Return [X, Y] of the center of cell containing provided text 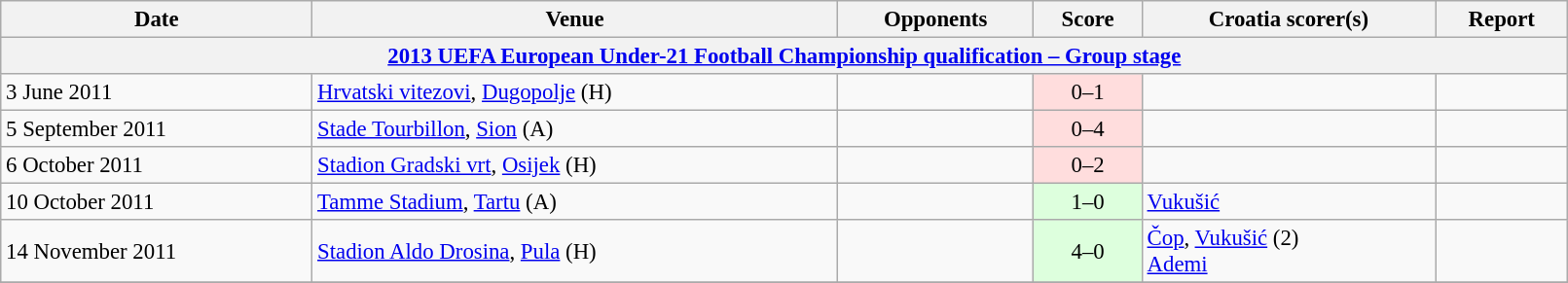
Opponents [935, 19]
Stade Tourbillon, Sion (A) [575, 129]
Stadion Aldo Drosina, Pula (H) [575, 251]
0–2 [1088, 165]
1–0 [1088, 202]
0–4 [1088, 129]
Vukušić [1289, 202]
6 October 2011 [157, 165]
Venue [575, 19]
Croatia scorer(s) [1289, 19]
4–0 [1088, 251]
Stadion Gradski vrt, Osijek (H) [575, 165]
2013 UEFA European Under-21 Football Championship qualification – Group stage [784, 56]
10 October 2011 [157, 202]
3 June 2011 [157, 92]
0–1 [1088, 92]
Hrvatski vitezovi, Dugopolje (H) [575, 92]
Report [1502, 19]
14 November 2011 [157, 251]
Čop, Vukušić (2)Ademi [1289, 251]
5 September 2011 [157, 129]
Tamme Stadium, Tartu (A) [575, 202]
Score [1088, 19]
Date [157, 19]
